Capture the cell that displays the provided text and extract its (X, Y) central coordinate. 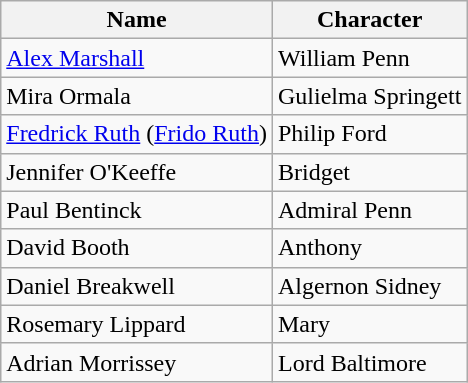
Gulielma Springett (369, 96)
Mary (369, 324)
Rosemary Lippard (137, 324)
Philip Ford (369, 134)
Anthony (369, 248)
Algernon Sidney (369, 286)
Daniel Breakwell (137, 286)
Adrian Morrissey (137, 362)
Name (137, 20)
Character (369, 20)
Lord Baltimore (369, 362)
Mira Ormala (137, 96)
David Booth (137, 248)
Alex Marshall (137, 58)
Jennifer O'Keeffe (137, 172)
Admiral Penn (369, 210)
Paul Bentinck (137, 210)
Bridget (369, 172)
Fredrick Ruth (Frido Ruth) (137, 134)
William Penn (369, 58)
